Detect which cell encompasses the target text, then output its [x, y] center coordinate. 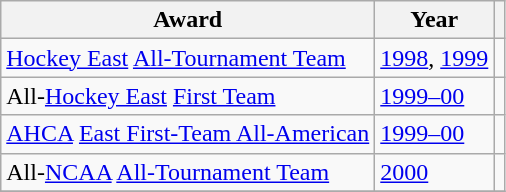
2000 [434, 172]
All-NCAA All-Tournament Team [188, 172]
All-Hockey East First Team [188, 96]
1998, 1999 [434, 58]
Hockey East All-Tournament Team [188, 58]
Year [434, 20]
Award [188, 20]
AHCA East First-Team All-American [188, 134]
